Determine the (X, Y) coordinate at the center of the cell enclosing the given text.  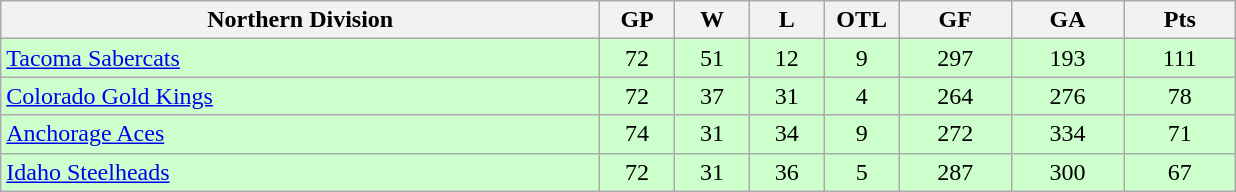
264 (955, 96)
51 (712, 58)
GA (1067, 20)
300 (1067, 172)
OTL (862, 20)
334 (1067, 134)
Colorado Gold Kings (300, 96)
12 (786, 58)
Tacoma Sabercats (300, 58)
GF (955, 20)
37 (712, 96)
71 (1180, 134)
Idaho Steelheads (300, 172)
111 (1180, 58)
78 (1180, 96)
Northern Division (300, 20)
74 (638, 134)
272 (955, 134)
W (712, 20)
67 (1180, 172)
34 (786, 134)
297 (955, 58)
36 (786, 172)
5 (862, 172)
L (786, 20)
4 (862, 96)
287 (955, 172)
276 (1067, 96)
Pts (1180, 20)
GP (638, 20)
193 (1067, 58)
Anchorage Aces (300, 134)
